From the cell containing the given text, extract its center point as (X, Y) coordinate. 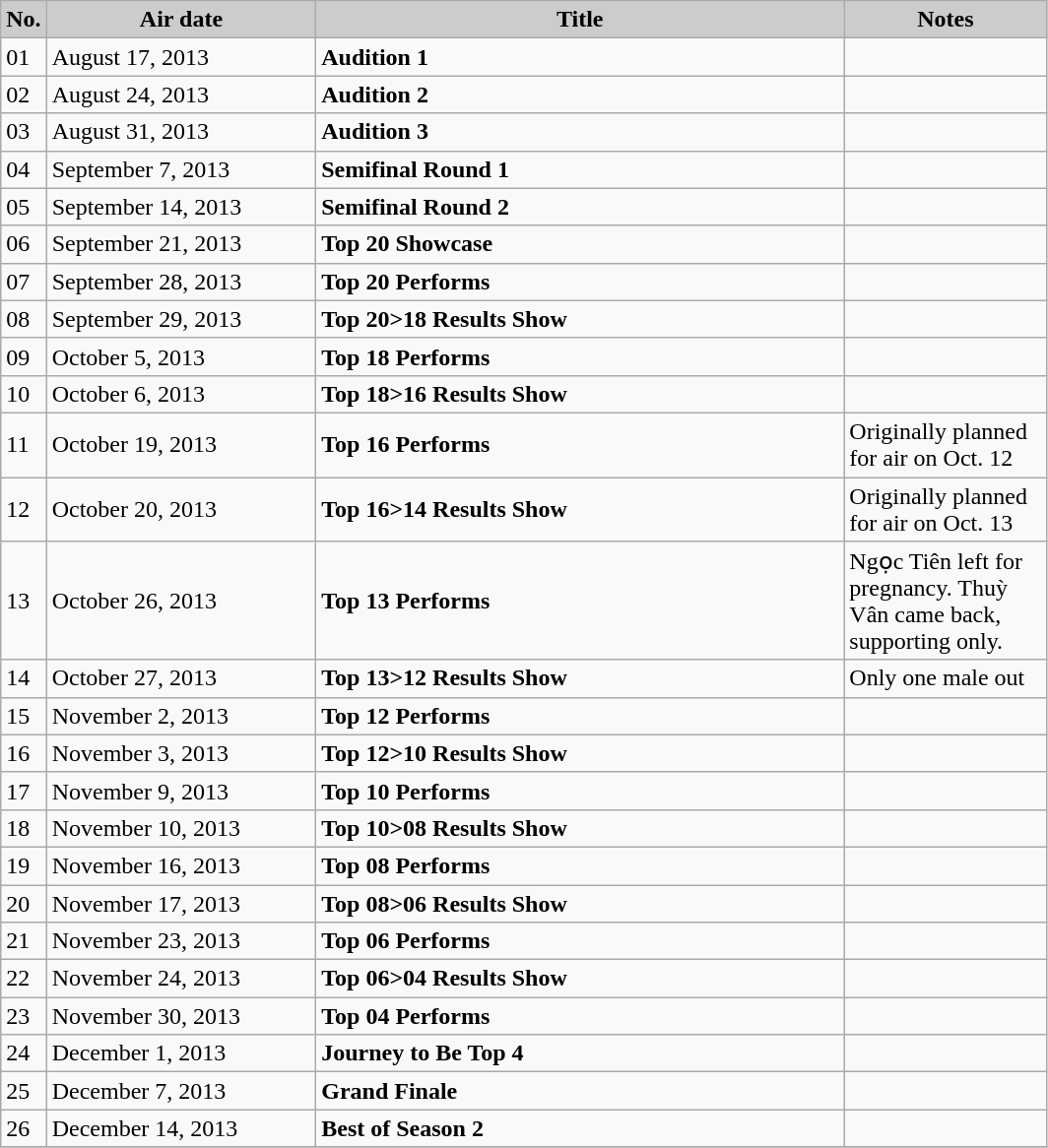
No. (24, 20)
05 (24, 207)
Ngọc Tiên left for pregnancy. Thuỳ Vân came back, supporting only. (946, 601)
24 (24, 1053)
Top 06 Performs (580, 941)
21 (24, 941)
Top 20 Showcase (580, 244)
Notes (946, 20)
Top 10 Performs (580, 791)
22 (24, 979)
September 29, 2013 (181, 319)
20 (24, 903)
Top 08 Performs (580, 865)
13 (24, 601)
Top 13>12 Results Show (580, 678)
August 31, 2013 (181, 132)
Top 12>10 Results Show (580, 753)
07 (24, 282)
November 16, 2013 (181, 865)
Top 10>08 Results Show (580, 828)
12 (24, 508)
Originally planned for air on Oct. 12 (946, 445)
October 27, 2013 (181, 678)
Top 12 Performs (580, 716)
November 10, 2013 (181, 828)
01 (24, 57)
November 2, 2013 (181, 716)
09 (24, 356)
December 14, 2013 (181, 1128)
December 7, 2013 (181, 1091)
Journey to Be Top 4 (580, 1053)
Top 18 Performs (580, 356)
Top 20 Performs (580, 282)
September 28, 2013 (181, 282)
October 26, 2013 (181, 601)
Top 16 Performs (580, 445)
August 17, 2013 (181, 57)
25 (24, 1091)
Audition 2 (580, 95)
Semifinal Round 1 (580, 169)
November 24, 2013 (181, 979)
Grand Finale (580, 1091)
November 17, 2013 (181, 903)
December 1, 2013 (181, 1053)
16 (24, 753)
September 21, 2013 (181, 244)
17 (24, 791)
14 (24, 678)
October 19, 2013 (181, 445)
Best of Season 2 (580, 1128)
06 (24, 244)
Top 04 Performs (580, 1016)
August 24, 2013 (181, 95)
Air date (181, 20)
03 (24, 132)
Top 20>18 Results Show (580, 319)
November 23, 2013 (181, 941)
Audition 1 (580, 57)
15 (24, 716)
October 6, 2013 (181, 394)
Top 16>14 Results Show (580, 508)
September 7, 2013 (181, 169)
08 (24, 319)
Title (580, 20)
04 (24, 169)
19 (24, 865)
18 (24, 828)
November 9, 2013 (181, 791)
Top 13 Performs (580, 601)
23 (24, 1016)
Top 18>16 Results Show (580, 394)
November 3, 2013 (181, 753)
11 (24, 445)
Audition 3 (580, 132)
Only one male out (946, 678)
02 (24, 95)
November 30, 2013 (181, 1016)
Originally planned for air on Oct. 13 (946, 508)
Semifinal Round 2 (580, 207)
26 (24, 1128)
September 14, 2013 (181, 207)
October 5, 2013 (181, 356)
10 (24, 394)
Top 08>06 Results Show (580, 903)
Top 06>04 Results Show (580, 979)
October 20, 2013 (181, 508)
